Find where the given text appears and provide that cell's center as (x, y) coordinate. 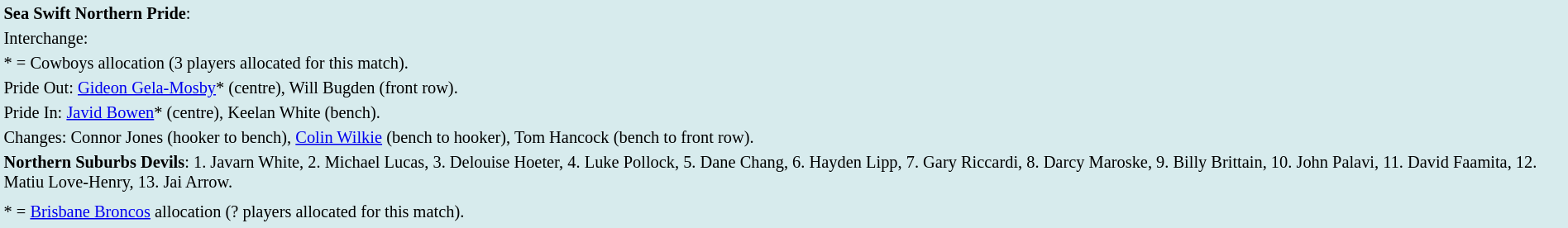
Changes: Connor Jones (hooker to bench), Colin Wilkie (bench to hooker), Tom Hancock (bench to front row). (784, 137)
* = Brisbane Broncos allocation (? players allocated for this match). (784, 211)
Interchange: (784, 38)
* = Cowboys allocation (3 players allocated for this match). (784, 63)
Pride Out: Gideon Gela-Mosby* (centre), Will Bugden (front row). (784, 88)
Sea Swift Northern Pride: (784, 13)
Pride In: Javid Bowen* (centre), Keelan White (bench). (784, 112)
